Capture the cell that displays the provided text and extract its (x, y) central coordinate. 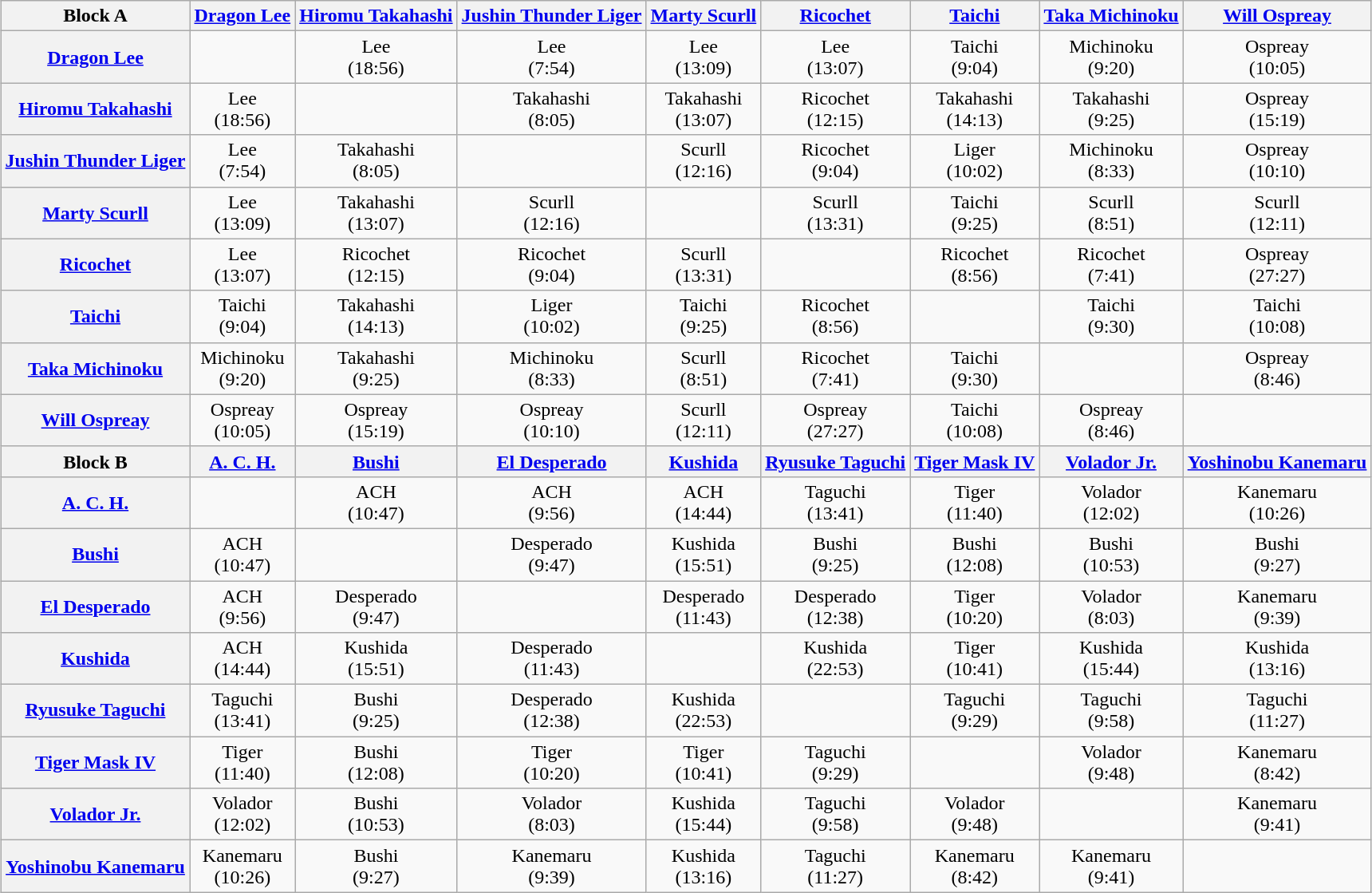
Block A (96, 16)
Block B (96, 461)
